Return the [X, Y] coordinate for the center point of the cell that contains the specified text.  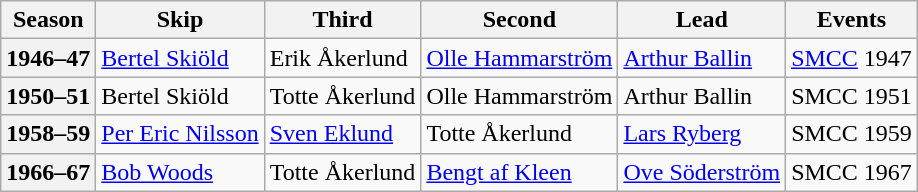
Bob Woods [180, 172]
Skip [180, 20]
Lars Ryberg [702, 134]
Lead [702, 20]
Per Eric Nilsson [180, 134]
1950–51 [48, 96]
1966–67 [48, 172]
Sven Eklund [342, 134]
1946–47 [48, 58]
Season [48, 20]
SMCC 1959 [852, 134]
SMCC 1951 [852, 96]
Ove Söderström [702, 172]
1958–59 [48, 134]
SMCC 1967 [852, 172]
Third [342, 20]
Second [520, 20]
Bengt af Kleen [520, 172]
Erik Åkerlund [342, 58]
Events [852, 20]
SMCC 1947 [852, 58]
